Identify which cell holds the provided text, then report its (x, y) central coordinate. 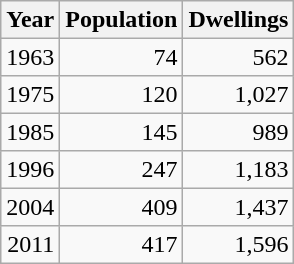
247 (122, 170)
417 (122, 244)
1,437 (238, 206)
74 (122, 56)
989 (238, 132)
145 (122, 132)
2011 (30, 244)
1,183 (238, 170)
2004 (30, 206)
562 (238, 56)
120 (122, 94)
1996 (30, 170)
1,027 (238, 94)
Dwellings (238, 20)
409 (122, 206)
1985 (30, 132)
1975 (30, 94)
1963 (30, 56)
1,596 (238, 244)
Year (30, 20)
Population (122, 20)
